Return [X, Y] of the center of cell containing provided text 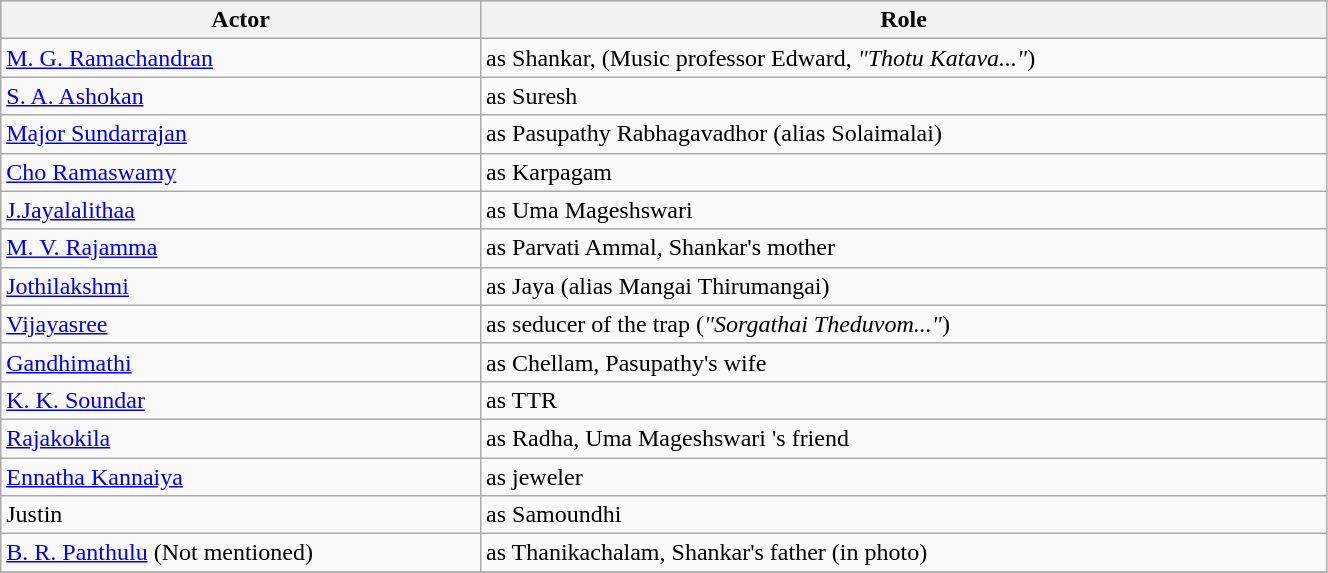
as Uma Mageshswari [904, 210]
as Shankar, (Music professor Edward, "Thotu Katava...") [904, 58]
B. R. Panthulu (Not mentioned) [241, 553]
as Pasupathy Rabhagavadhor (alias Solaimalai) [904, 134]
as jeweler [904, 477]
as Karpagam [904, 172]
Jothilakshmi [241, 286]
as Suresh [904, 96]
Vijayasree [241, 324]
as Radha, Uma Mageshswari 's friend [904, 438]
as Samoundhi [904, 515]
Ennatha Kannaiya [241, 477]
Actor [241, 20]
J.Jayalalithaa [241, 210]
Gandhimathi [241, 362]
Justin [241, 515]
S. A. Ashokan [241, 96]
as Thanikachalam, Shankar's father (in photo) [904, 553]
Cho Ramaswamy [241, 172]
M. V. Rajamma [241, 248]
as Chellam, Pasupathy's wife [904, 362]
Role [904, 20]
Major Sundarrajan [241, 134]
Rajakokila [241, 438]
as Parvati Ammal, Shankar's mother [904, 248]
M. G. Ramachandran [241, 58]
as Jaya (alias Mangai Thirumangai) [904, 286]
as TTR [904, 400]
K. K. Soundar [241, 400]
as seducer of the trap ("Sorgathai Theduvom...") [904, 324]
